Identify which cell holds the provided text, then report its [x, y] central coordinate. 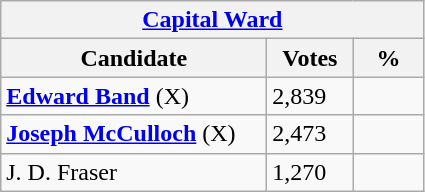
Capital Ward [212, 20]
Edward Band (X) [134, 96]
2,839 [310, 96]
Votes [310, 58]
2,473 [310, 134]
% [388, 58]
J. D. Fraser [134, 172]
1,270 [310, 172]
Candidate [134, 58]
Joseph McCulloch (X) [134, 134]
